Search for the cell housing the specified text and yield its [X, Y] center coordinate. 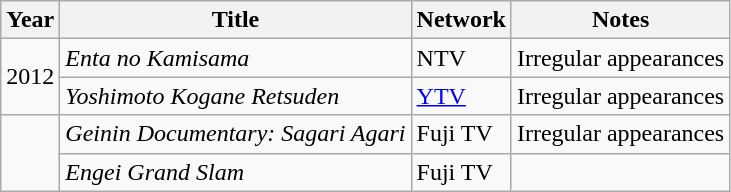
Title [236, 20]
Year [30, 20]
Notes [620, 20]
Engei Grand Slam [236, 172]
Network [461, 20]
Yoshimoto Kogane Retsuden [236, 96]
YTV [461, 96]
Enta no Kamisama [236, 58]
Geinin Documentary: Sagari Agari [236, 134]
2012 [30, 77]
NTV [461, 58]
